Determine the (X, Y) coordinate at the center of the cell enclosing the given text.  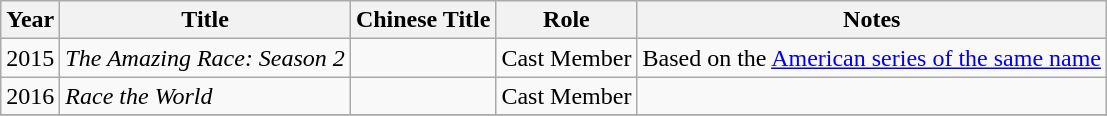
2016 (30, 96)
Based on the American series of the same name (872, 58)
The Amazing Race: Season 2 (206, 58)
Race the World (206, 96)
Role (566, 20)
Notes (872, 20)
Year (30, 20)
Title (206, 20)
2015 (30, 58)
Chinese Title (423, 20)
